Scan for the cell matching the given text and deliver its (x, y) coordinate at center. 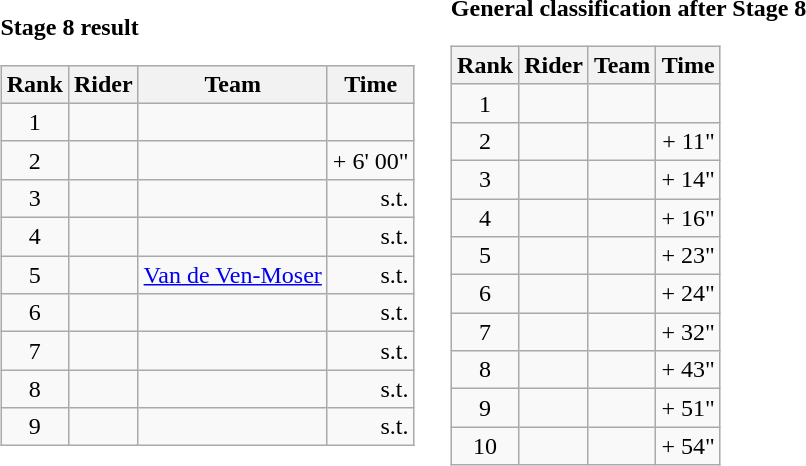
+ 24" (688, 294)
+ 6' 00" (370, 160)
+ 32" (688, 332)
+ 43" (688, 370)
+ 14" (688, 179)
+ 16" (688, 217)
+ 54" (688, 446)
+ 23" (688, 256)
+ 11" (688, 141)
Van de Ven-Moser (232, 275)
10 (486, 446)
+ 51" (688, 408)
